Return [x, y] of the center of cell containing provided text 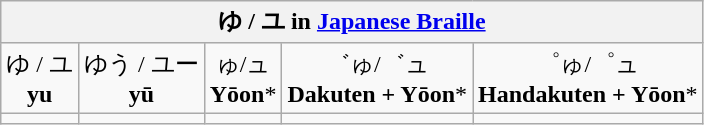
゛ゅ/゛ュDakuten + Yōon* [378, 78]
ゆ / ユ in Japanese Braille [352, 22]
゜ゅ/゜ュHandakuten + Yōon* [588, 78]
ゅ/ュYōon* [243, 78]
ゆう / ユー yū [141, 78]
ゆ / ユ yu [40, 78]
